Locate the cell with the specified text and output its [x, y] center coordinate. 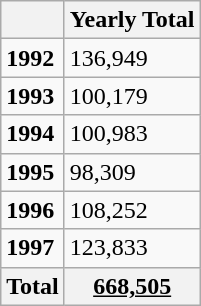
Yearly Total [132, 20]
108,252 [132, 210]
136,949 [132, 58]
1993 [33, 96]
1996 [33, 210]
98,309 [132, 172]
1997 [33, 248]
100,983 [132, 134]
1992 [33, 58]
123,833 [132, 248]
668,505 [132, 286]
Total [33, 286]
1994 [33, 134]
1995 [33, 172]
100,179 [132, 96]
